Determine the (X, Y) coordinate at the center of the cell enclosing the given text.  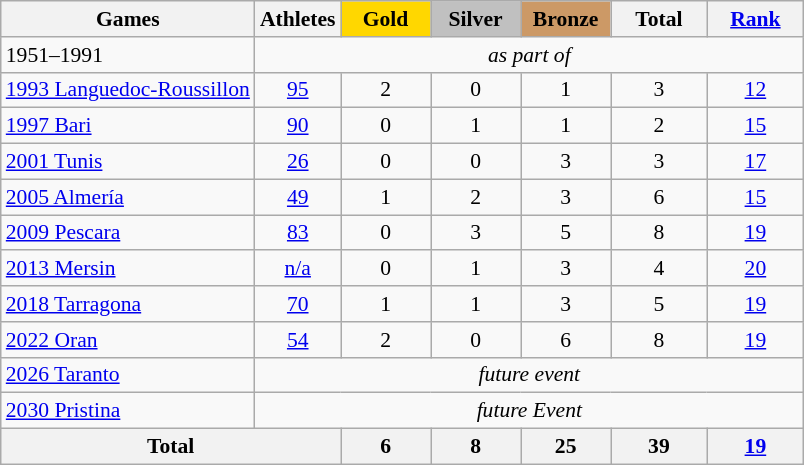
2022 Oran (128, 340)
39 (660, 447)
Gold (386, 19)
83 (298, 233)
20 (756, 269)
n/a (298, 269)
2005 Almería (128, 197)
Rank (756, 19)
2009 Pescara (128, 233)
54 (298, 340)
1993 Languedoc-Roussillon (128, 90)
future Event (530, 411)
2013 Mersin (128, 269)
Bronze (566, 19)
as part of (530, 55)
future event (530, 375)
26 (298, 162)
70 (298, 304)
2030 Pristina (128, 411)
49 (298, 197)
Silver (476, 19)
4 (660, 269)
17 (756, 162)
Athletes (298, 19)
1997 Bari (128, 126)
Games (128, 19)
95 (298, 90)
2001 Tunis (128, 162)
25 (566, 447)
90 (298, 126)
2026 Taranto (128, 375)
1951–1991 (128, 55)
12 (756, 90)
2018 Tarragona (128, 304)
